For the text-containing cell, return its midpoint in (x, y) coordinate format. 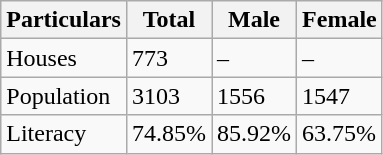
Particulars (64, 20)
1556 (254, 96)
Houses (64, 58)
1547 (340, 96)
63.75% (340, 134)
773 (168, 58)
Population (64, 96)
Female (340, 20)
Male (254, 20)
Total (168, 20)
3103 (168, 96)
85.92% (254, 134)
Literacy (64, 134)
74.85% (168, 134)
